Capture the cell that displays the provided text and extract its [X, Y] central coordinate. 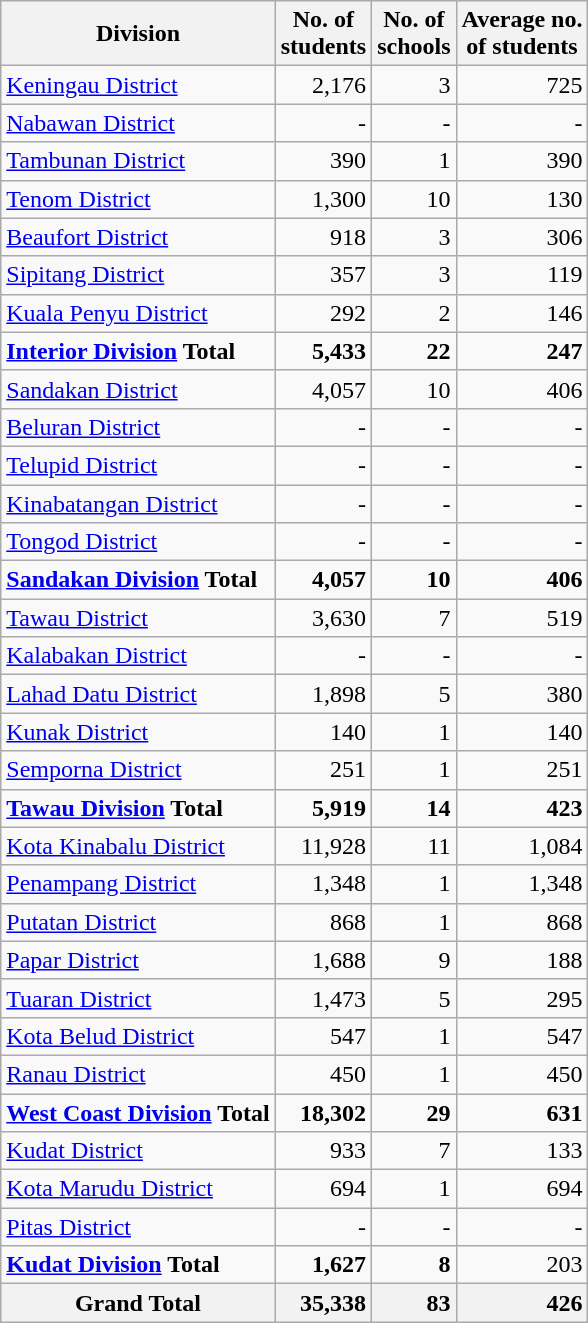
Kunak District [138, 732]
1,084 [522, 846]
Kota Marudu District [138, 1189]
Putatan District [138, 922]
Sipitang District [138, 275]
Pitas District [138, 1227]
2,176 [323, 85]
426 [522, 1303]
631 [522, 1113]
1,898 [323, 694]
Papar District [138, 960]
Kota Kinabalu District [138, 846]
Division [138, 34]
933 [323, 1151]
Tawau Division Total [138, 808]
Tongod District [138, 542]
83 [414, 1303]
Interior Division Total [138, 351]
11 [414, 846]
725 [522, 85]
119 [522, 275]
No. ofschools [414, 34]
Kota Belud District [138, 1036]
1,627 [323, 1265]
Grand Total [138, 1303]
357 [323, 275]
22 [414, 351]
9 [414, 960]
Kudat District [138, 1151]
Telupid District [138, 465]
Tenom District [138, 199]
292 [323, 313]
29 [414, 1113]
1,300 [323, 199]
Penampang District [138, 884]
Lahad Datu District [138, 694]
14 [414, 808]
306 [522, 237]
519 [522, 618]
Tambunan District [138, 161]
11,928 [323, 846]
380 [522, 694]
146 [522, 313]
295 [522, 998]
1,473 [323, 998]
Beluran District [138, 427]
133 [522, 1151]
423 [522, 808]
3,630 [323, 618]
Keningau District [138, 85]
1,688 [323, 960]
203 [522, 1265]
Ranau District [138, 1074]
West Coast Division Total [138, 1113]
Average no.of students [522, 34]
Kudat Division Total [138, 1265]
Tuaran District [138, 998]
5,433 [323, 351]
Tawau District [138, 618]
No. ofstudents [323, 34]
Kinabatangan District [138, 503]
Kuala Penyu District [138, 313]
Kalabakan District [138, 656]
2 [414, 313]
8 [414, 1265]
188 [522, 960]
35,338 [323, 1303]
130 [522, 199]
18,302 [323, 1113]
Semporna District [138, 770]
247 [522, 351]
Sandakan District [138, 389]
Beaufort District [138, 237]
918 [323, 237]
Sandakan Division Total [138, 580]
5,919 [323, 808]
Nabawan District [138, 123]
